From the cell containing the given text, extract its center point as [X, Y] coordinate. 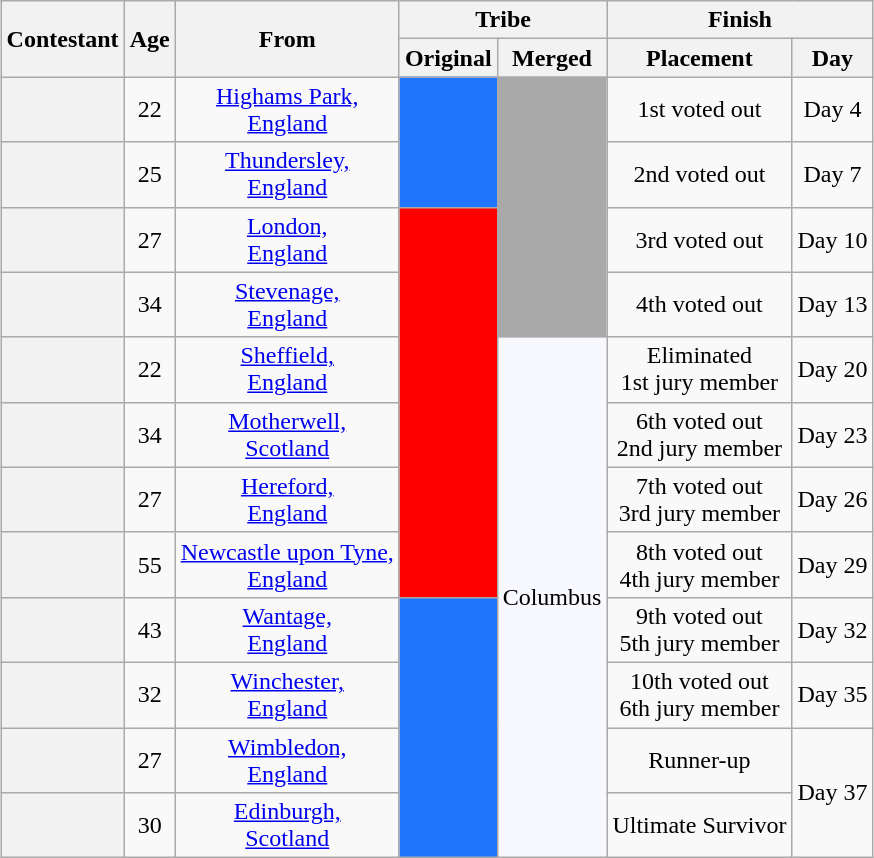
Day 7 [832, 174]
Columbus [552, 597]
Day 4 [832, 110]
Finish [740, 20]
Day [832, 58]
30 [150, 826]
7th voted out3rd jury member [700, 500]
2nd voted out [700, 174]
Day 10 [832, 240]
Ultimate Survivor [700, 826]
Wimbledon,England [287, 760]
Age [150, 39]
32 [150, 694]
Winchester,England [287, 694]
Contestant [62, 39]
1st voted out [700, 110]
Day 13 [832, 304]
25 [150, 174]
London,England [287, 240]
Tribe [502, 20]
Edinburgh,Scotland [287, 826]
Motherwell,Scotland [287, 434]
43 [150, 630]
Wantage,England [287, 630]
Eliminated1st jury member [700, 370]
Newcastle upon Tyne,England [287, 564]
Hereford,England [287, 500]
Day 32 [832, 630]
Day 37 [832, 793]
Runner-up [700, 760]
From [287, 39]
Merged [552, 58]
Stevenage,England [287, 304]
6th voted out2nd jury member [700, 434]
Placement [700, 58]
Day 20 [832, 370]
Sheffield,England [287, 370]
Original [448, 58]
9th voted out5th jury member [700, 630]
4th voted out [700, 304]
Thundersley,England [287, 174]
Day 29 [832, 564]
Day 35 [832, 694]
10th voted out6th jury member [700, 694]
Highams Park,England [287, 110]
55 [150, 564]
Day 26 [832, 500]
8th voted out4th jury member [700, 564]
Day 23 [832, 434]
3rd voted out [700, 240]
